Determine the [x, y] coordinate at the center of the cell enclosing the given text.  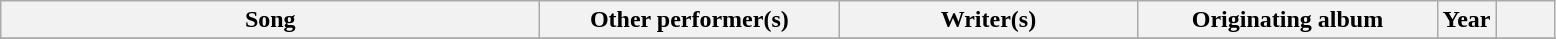
Year [1466, 20]
Originating album [1288, 20]
Other performer(s) [690, 20]
Song [270, 20]
Writer(s) [988, 20]
